Return the [X, Y] coordinate for the center point of the cell that contains the specified text.  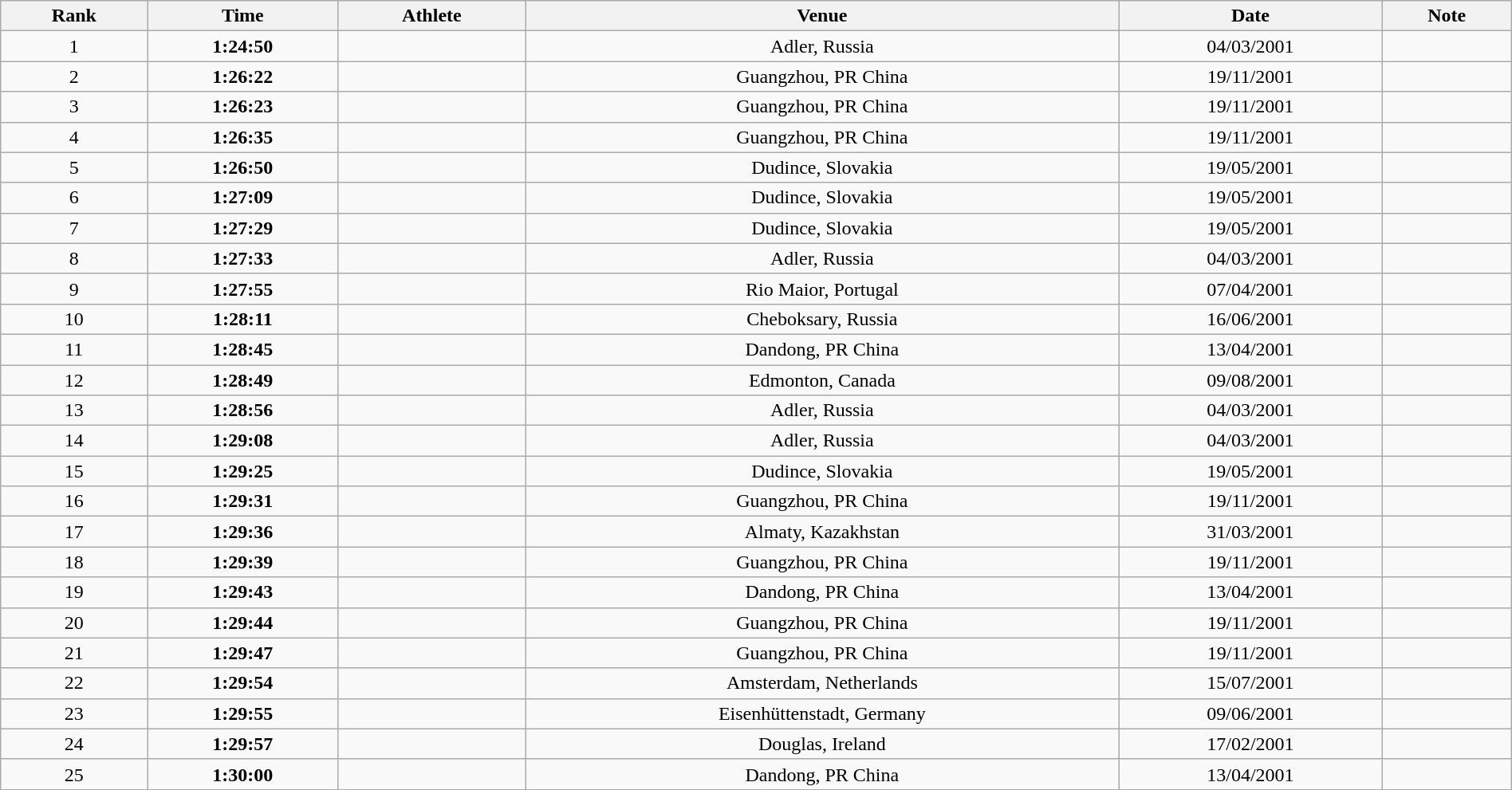
Cheboksary, Russia [822, 319]
Note [1447, 16]
Venue [822, 16]
1:29:44 [242, 623]
16/06/2001 [1250, 319]
1:28:11 [242, 319]
21 [74, 653]
25 [74, 774]
Douglas, Ireland [822, 744]
1:30:00 [242, 774]
15/07/2001 [1250, 683]
Amsterdam, Netherlands [822, 683]
6 [74, 198]
09/08/2001 [1250, 380]
Rio Maior, Portugal [822, 289]
14 [74, 441]
1:29:08 [242, 441]
Eisenhüttenstadt, Germany [822, 713]
20 [74, 623]
8 [74, 258]
09/06/2001 [1250, 713]
1:26:22 [242, 77]
1:24:50 [242, 46]
1:29:39 [242, 562]
1:26:23 [242, 107]
22 [74, 683]
1:28:45 [242, 349]
1:29:55 [242, 713]
1:27:55 [242, 289]
1:26:50 [242, 167]
31/03/2001 [1250, 532]
19 [74, 592]
1:29:31 [242, 501]
1:26:35 [242, 137]
1:28:56 [242, 411]
1:29:25 [242, 471]
7 [74, 228]
24 [74, 744]
1:27:33 [242, 258]
07/04/2001 [1250, 289]
23 [74, 713]
1 [74, 46]
4 [74, 137]
Almaty, Kazakhstan [822, 532]
1:29:54 [242, 683]
12 [74, 380]
1:27:29 [242, 228]
13 [74, 411]
1:29:36 [242, 532]
5 [74, 167]
1:29:47 [242, 653]
3 [74, 107]
Edmonton, Canada [822, 380]
15 [74, 471]
18 [74, 562]
Athlete [432, 16]
10 [74, 319]
1:29:43 [242, 592]
17 [74, 532]
16 [74, 501]
1:29:57 [242, 744]
1:27:09 [242, 198]
9 [74, 289]
Time [242, 16]
Date [1250, 16]
1:28:49 [242, 380]
11 [74, 349]
2 [74, 77]
Rank [74, 16]
17/02/2001 [1250, 744]
